From the cell containing the given text, extract its center point as [x, y] coordinate. 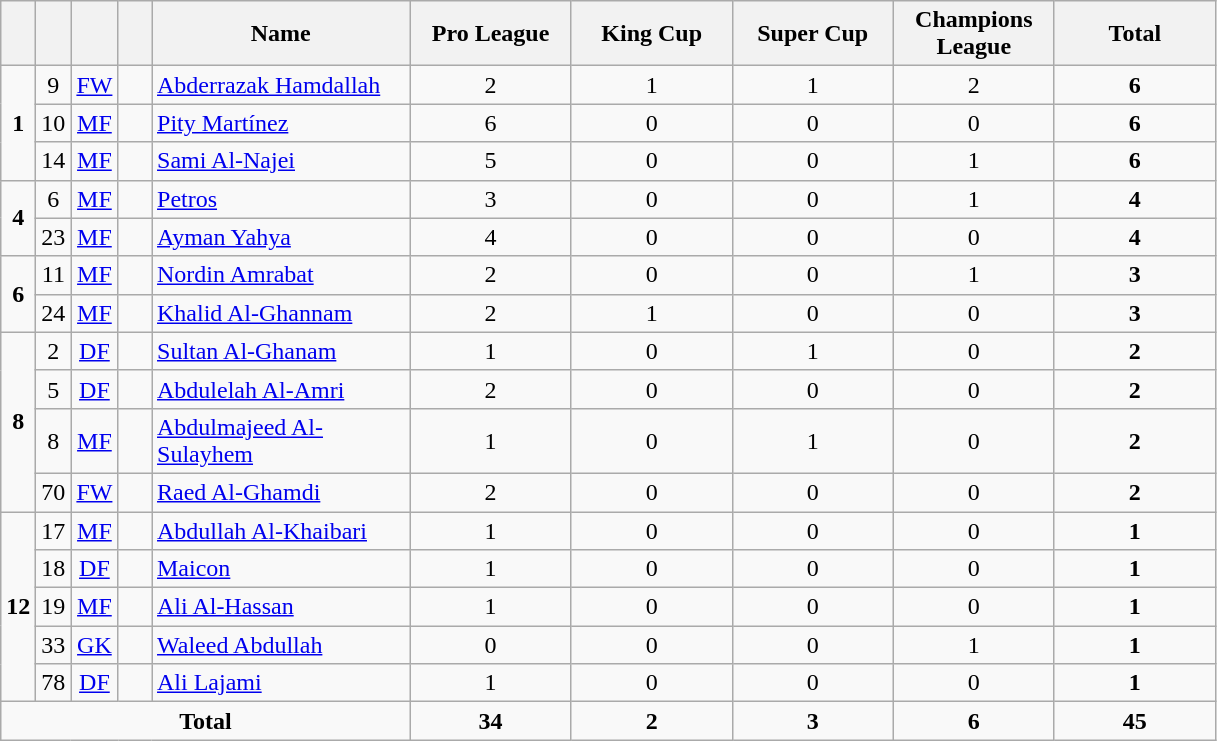
Abdulelah Al-Amri [282, 389]
33 [54, 645]
Ayman Yahya [282, 237]
Pro League [490, 34]
Abderrazak Hamdallah [282, 85]
78 [54, 683]
45 [1134, 721]
17 [54, 531]
Ali Al-Hassan [282, 607]
Waleed Abdullah [282, 645]
GK [94, 645]
Super Cup [812, 34]
Maicon [282, 569]
Abdullah Al-Khaibari [282, 531]
Pity Martínez [282, 123]
Champions League [974, 34]
9 [54, 85]
18 [54, 569]
14 [54, 161]
Sami Al-Najei [282, 161]
11 [54, 275]
70 [54, 492]
12 [18, 607]
Khalid Al-Ghannam [282, 313]
Nordin Amrabat [282, 275]
Sultan Al-Ghanam [282, 351]
Petros [282, 199]
Raed Al-Ghamdi [282, 492]
10 [54, 123]
King Cup [652, 34]
19 [54, 607]
24 [54, 313]
34 [490, 721]
Ali Lajami [282, 683]
Abdulmajeed Al-Sulayhem [282, 440]
23 [54, 237]
Name [282, 34]
